Detect which cell encompasses the target text, then output its [X, Y] center coordinate. 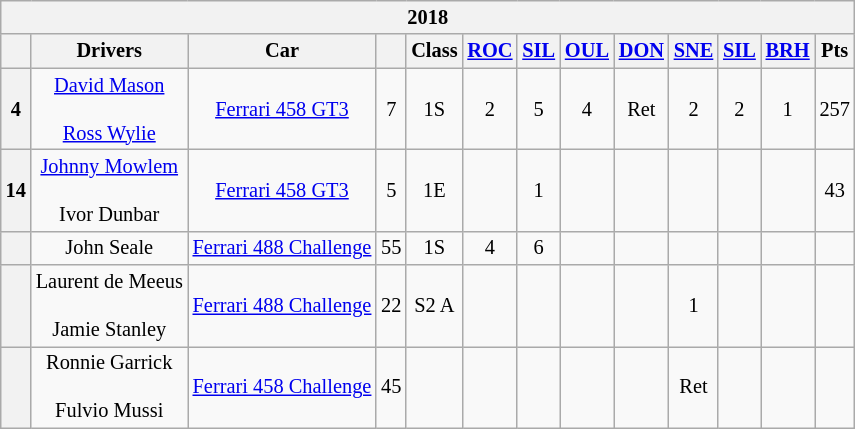
Laurent de Meeus Jamie Stanley [110, 306]
Johnny Mowlem Ivor Dunbar [110, 190]
Ronnie Garrick Fulvio Mussi [110, 387]
Car [282, 51]
John Seale [110, 248]
55 [391, 248]
Class [434, 51]
OUL [587, 51]
David Mason Ross Wylie [110, 109]
14 [16, 190]
2018 [428, 17]
43 [835, 190]
ROC [490, 51]
DON [642, 51]
Ferrari 458 Challenge [282, 387]
6 [538, 248]
BRH [788, 51]
Drivers [110, 51]
45 [391, 387]
22 [391, 306]
7 [391, 109]
SNE [694, 51]
1E [434, 190]
Pts [835, 51]
S2 A [434, 306]
257 [835, 109]
